Locate the cell with the specified text and output its [X, Y] center coordinate. 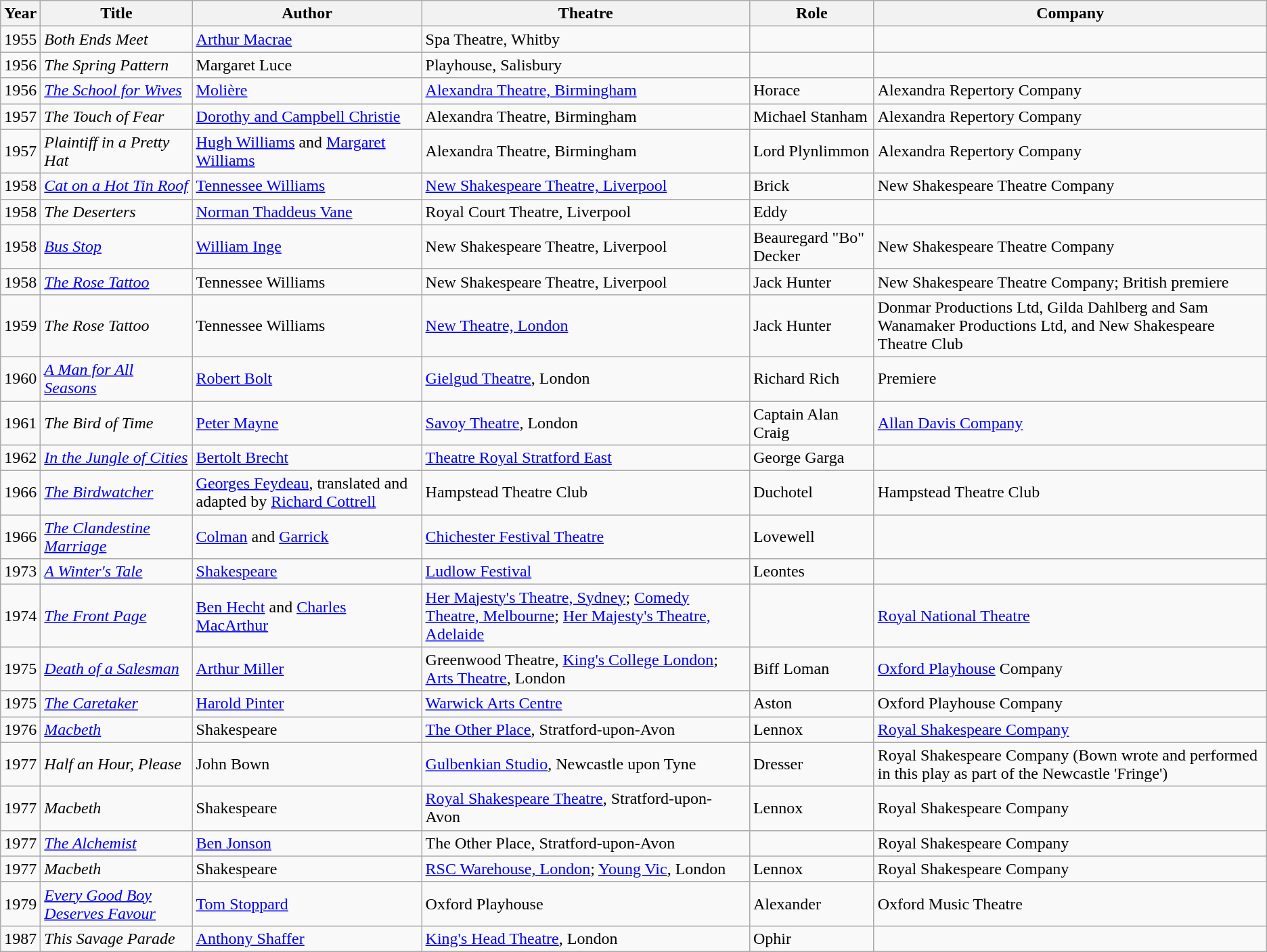
Ludlow Festival [585, 572]
Gielgud Theatre, London [585, 379]
Lovewell [812, 537]
Theatre [585, 14]
Chichester Festival Theatre [585, 537]
Author [307, 14]
Horace [812, 91]
Georges Feydeau, translated and adapted by Richard Cottrell [307, 493]
Leontes [812, 572]
Greenwood Theatre, King's College London; Arts Theatre, London [585, 668]
Colman and Garrick [307, 537]
Duchotel [812, 493]
George Garga [812, 458]
Royal Shakespeare Company (Bown wrote and performed in this play as part of the Newcastle 'Fringe') [1070, 765]
New Theatre, London [585, 325]
The Alchemist [116, 843]
Cat on a Hot Tin Roof [116, 186]
Dorothy and Campbell Christie [307, 116]
This Savage Parade [116, 938]
Ophir [812, 938]
RSC Warehouse, London; Young Vic, London [585, 869]
Plaintiff in a Pretty Hat [116, 152]
Robert Bolt [307, 379]
1987 [20, 938]
Brick [812, 186]
Hugh Williams and Margaret Williams [307, 152]
Donmar Productions Ltd, Gilda Dahlberg and Sam Wanamaker Productions Ltd, and New Shakespeare Theatre Club [1070, 325]
Spa Theatre, Whitby [585, 39]
The Clandestine Marriage [116, 537]
Arthur Macrae [307, 39]
Molière [307, 91]
Royal Shakespeare Theatre, Stratford-upon-Avon [585, 808]
Aston [812, 704]
1974 [20, 616]
Dresser [812, 765]
The Front Page [116, 616]
The Birdwatcher [116, 493]
Bertolt Brecht [307, 458]
Ben Jonson [307, 843]
Tom Stoppard [307, 904]
Michael Stanham [812, 116]
Oxford Playhouse [585, 904]
Theatre Royal Stratford East [585, 458]
The Touch of Fear [116, 116]
Role [812, 14]
Alexander [812, 904]
John Bown [307, 765]
King's Head Theatre, London [585, 938]
Richard Rich [812, 379]
Beauregard "Bo" Decker [812, 246]
The Caretaker [116, 704]
Arthur Miller [307, 668]
A Winter's Tale [116, 572]
1959 [20, 325]
Harold Pinter [307, 704]
Ben Hecht and Charles MacArthur [307, 616]
Both Ends Meet [116, 39]
Savoy Theatre, London [585, 422]
1979 [20, 904]
Her Majesty's Theatre, Sydney; Comedy Theatre, Melbourne; Her Majesty's Theatre, Adelaide [585, 616]
Company [1070, 14]
The Deserters [116, 212]
Norman Thaddeus Vane [307, 212]
Margaret Luce [307, 65]
Lord Plynlimmon [812, 152]
Playhouse, Salisbury [585, 65]
Bus Stop [116, 246]
Death of a Salesman [116, 668]
Gulbenkian Studio, Newcastle upon Tyne [585, 765]
Allan Davis Company [1070, 422]
Eddy [812, 212]
The Spring Pattern [116, 65]
The School for Wives [116, 91]
Half an Hour, Please [116, 765]
New Shakespeare Theatre Company; British premiere [1070, 281]
Premiere [1070, 379]
1955 [20, 39]
Anthony Shaffer [307, 938]
1960 [20, 379]
The Bird of Time [116, 422]
Peter Mayne [307, 422]
1962 [20, 458]
Royal Court Theatre, Liverpool [585, 212]
Warwick Arts Centre [585, 704]
Title [116, 14]
A Man for All Seasons [116, 379]
In the Jungle of Cities [116, 458]
Oxford Music Theatre [1070, 904]
1976 [20, 729]
Captain Alan Craig [812, 422]
William Inge [307, 246]
Every Good Boy Deserves Favour [116, 904]
Royal National Theatre [1070, 616]
1973 [20, 572]
1961 [20, 422]
Biff Loman [812, 668]
Year [20, 14]
